Provide the [X, Y] coordinate of the cell's center where the given text is located.  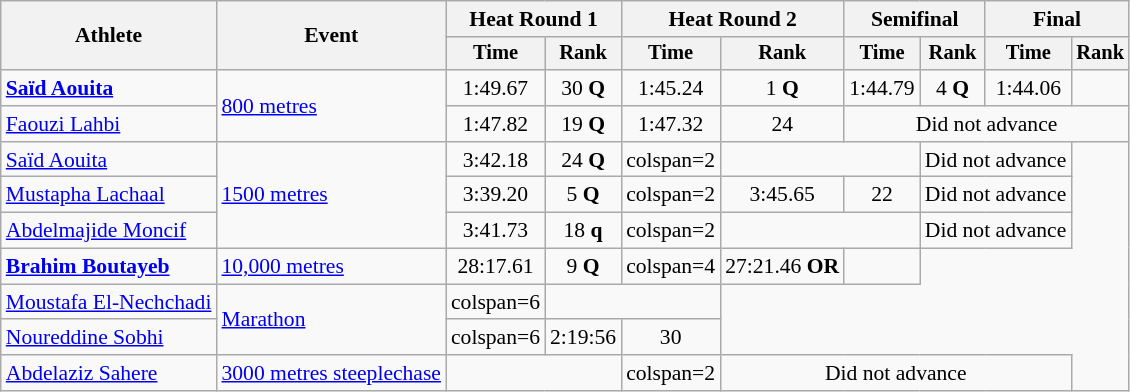
19 Q [583, 124]
Marathon [331, 320]
1:49.67 [496, 88]
9 Q [583, 267]
Final [1057, 19]
24 Q [583, 160]
Moustafa El-Nechchadi [109, 302]
Mustapha Lachaal [109, 195]
4 Q [953, 88]
colspan=4 [670, 267]
3:45.65 [782, 195]
Event [331, 36]
10,000 metres [331, 267]
30 Q [583, 88]
Faouzi Lahbi [109, 124]
22 [882, 195]
Abdelaziz Sahere [109, 373]
3:39.20 [496, 195]
Noureddine Sobhi [109, 338]
27:21.46 OR [782, 267]
30 [670, 338]
1:44.06 [1028, 88]
Heat Round 1 [534, 19]
Abdelmajide Moncif [109, 231]
1500 metres [331, 196]
1:44.79 [882, 88]
3:41.73 [496, 231]
3000 metres steeplechase [331, 373]
1:47.32 [670, 124]
Brahim Boutayeb [109, 267]
800 metres [331, 106]
2:19:56 [583, 338]
5 Q [583, 195]
18 q [583, 231]
Athlete [109, 36]
Heat Round 2 [732, 19]
Semifinal [914, 19]
28:17.61 [496, 267]
1 Q [782, 88]
1:47.82 [496, 124]
24 [782, 124]
1:45.24 [670, 88]
3:42.18 [496, 160]
